Locate the cell with the specified text and output its (x, y) center coordinate. 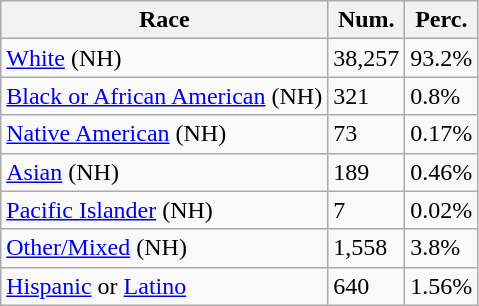
Black or African American (NH) (164, 96)
Native American (NH) (164, 134)
0.46% (442, 172)
Num. (366, 20)
7 (366, 210)
38,257 (366, 58)
Other/Mixed (NH) (164, 248)
Hispanic or Latino (164, 286)
640 (366, 286)
Perc. (442, 20)
Race (164, 20)
1.56% (442, 286)
Pacific Islander (NH) (164, 210)
93.2% (442, 58)
321 (366, 96)
73 (366, 134)
0.17% (442, 134)
Asian (NH) (164, 172)
189 (366, 172)
White (NH) (164, 58)
3.8% (442, 248)
1,558 (366, 248)
0.8% (442, 96)
0.02% (442, 210)
